Return the [X, Y] coordinate for the center point of the cell that contains the specified text.  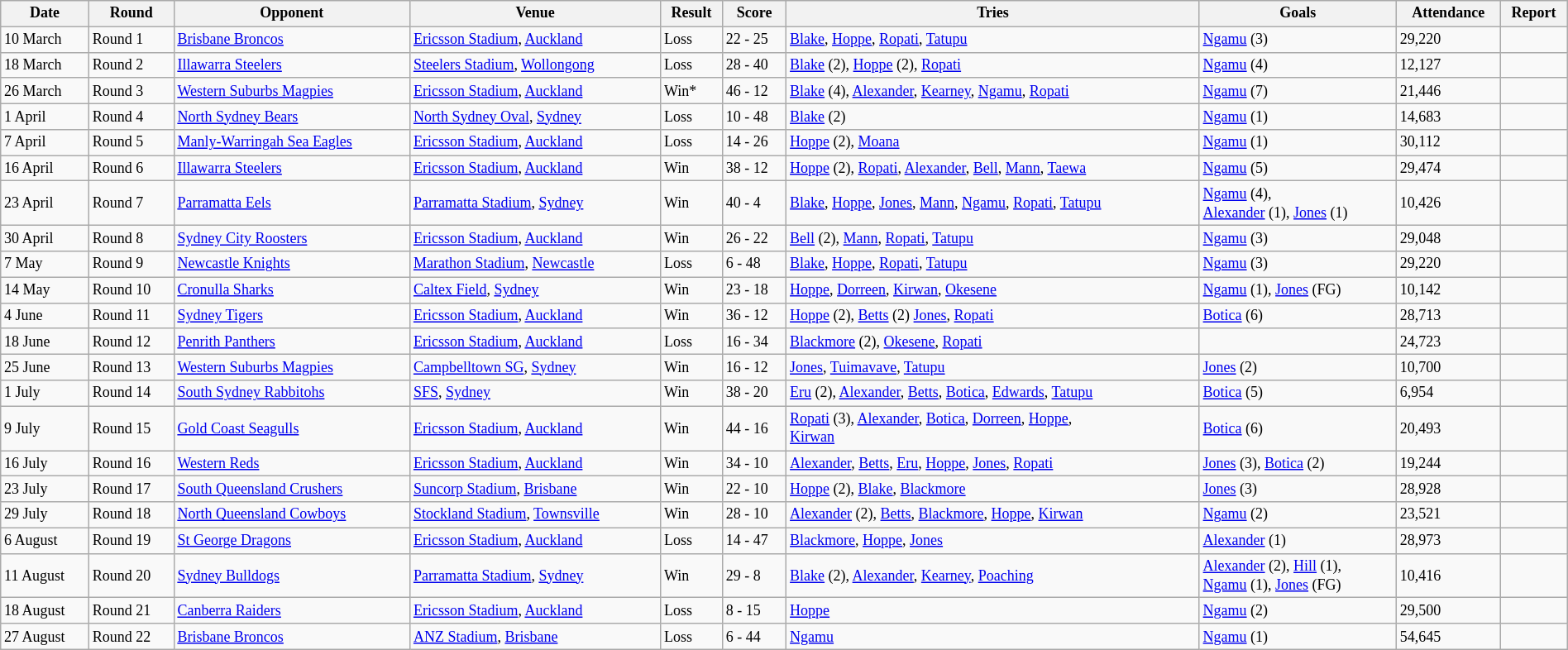
South Queensland Crushers [292, 490]
South Sydney Rabbitohs [292, 394]
Penrith Panthers [292, 341]
Hoppe (2), Ropati, Alexander, Bell, Mann, Taewa [993, 169]
Round 11 [131, 316]
Round 5 [131, 142]
23 July [45, 490]
16 - 12 [754, 367]
30,112 [1447, 142]
16 July [45, 463]
26 - 22 [754, 238]
Ngamu [993, 637]
Alexander, Betts, Eru, Hoppe, Jones, Ropati [993, 463]
Round 12 [131, 341]
7 April [45, 142]
6,954 [1447, 394]
10,426 [1447, 203]
Steelers Stadium, Wollongong [536, 65]
26 March [45, 91]
Round 10 [131, 289]
9 July [45, 428]
14,683 [1447, 116]
Blackmore (2), Okesene, Ropati [993, 341]
Hoppe (2), Blake, Blackmore [993, 490]
Campbelltown SG, Sydney [536, 367]
14 May [45, 289]
6 - 48 [754, 265]
Marathon Stadium, Newcastle [536, 265]
Round 13 [131, 367]
46 - 12 [754, 91]
7 May [45, 265]
Score [754, 13]
Ropati (3), Alexander, Botica, Dorreen, Hoppe, Kirwan [993, 428]
1 July [45, 394]
6 - 44 [754, 637]
Round 14 [131, 394]
Jones (3), Botica (2) [1298, 463]
28,713 [1447, 316]
Round 20 [131, 576]
Stockland Stadium, Townsville [536, 514]
1 April [45, 116]
29,474 [1447, 169]
Sydney Bulldogs [292, 576]
Alexander (2), Hill (1), Ngamu (1), Jones (FG) [1298, 576]
Hoppe (2), Moana [993, 142]
Venue [536, 13]
Newcastle Knights [292, 265]
Sydney Tigers [292, 316]
Botica (5) [1298, 394]
54,645 [1447, 637]
29,500 [1447, 610]
North Sydney Bears [292, 116]
38 - 20 [754, 394]
Date [45, 13]
Canberra Raiders [292, 610]
Round 22 [131, 637]
North Sydney Oval, Sydney [536, 116]
Hoppe [993, 610]
24,723 [1447, 341]
Attendance [1447, 13]
Round 8 [131, 238]
Ngamu (4),Alexander (1), Jones (1) [1298, 203]
Western Reds [292, 463]
21,446 [1447, 91]
27 August [45, 637]
8 - 15 [754, 610]
Blackmore, Hoppe, Jones [993, 541]
Blake, Hoppe, Jones, Mann, Ngamu, Ropati, Tatupu [993, 203]
18 August [45, 610]
Ngamu (7) [1298, 91]
Ngamu (4) [1298, 65]
23 April [45, 203]
Gold Coast Seagulls [292, 428]
St George Dragons [292, 541]
Round 21 [131, 610]
Ngamu (1), Jones (FG) [1298, 289]
Cronulla Sharks [292, 289]
19,244 [1447, 463]
Round 9 [131, 265]
10 - 48 [754, 116]
4 June [45, 316]
20,493 [1447, 428]
North Queensland Cowboys [292, 514]
29,048 [1447, 238]
Jones (3) [1298, 490]
Round 2 [131, 65]
30 April [45, 238]
29 - 8 [754, 576]
Round 6 [131, 169]
10 March [45, 40]
40 - 4 [754, 203]
16 - 34 [754, 341]
Alexander (2), Betts, Blackmore, Hoppe, Kirwan [993, 514]
Round 18 [131, 514]
10,700 [1447, 367]
36 - 12 [754, 316]
Alexander (1) [1298, 541]
SFS, Sydney [536, 394]
11 August [45, 576]
10,142 [1447, 289]
29 July [45, 514]
Ngamu (5) [1298, 169]
Sydney City Roosters [292, 238]
28,928 [1447, 490]
Round 17 [131, 490]
Blake (2) [993, 116]
Report [1533, 13]
23 - 18 [754, 289]
44 - 16 [754, 428]
16 April [45, 169]
Tries [993, 13]
22 - 25 [754, 40]
Bell (2), Mann, Ropati, Tatupu [993, 238]
28,973 [1447, 541]
Round 1 [131, 40]
14 - 26 [754, 142]
Manly-Warringah Sea Eagles [292, 142]
Jones, Tuimavave, Tatupu [993, 367]
38 - 12 [754, 169]
Result [691, 13]
Round [131, 13]
Round 7 [131, 203]
Jones (2) [1298, 367]
Blake (4), Alexander, Kearney, Ngamu, Ropati [993, 91]
Round 3 [131, 91]
Eru (2), Alexander, Betts, Botica, Edwards, Tatupu [993, 394]
23,521 [1447, 514]
6 August [45, 541]
Suncorp Stadium, Brisbane [536, 490]
Hoppe (2), Betts (2) Jones, Ropati [993, 316]
22 - 10 [754, 490]
Caltex Field, Sydney [536, 289]
10,416 [1447, 576]
28 - 10 [754, 514]
18 June [45, 341]
Win* [691, 91]
Hoppe, Dorreen, Kirwan, Okesene [993, 289]
18 March [45, 65]
Round 15 [131, 428]
12,127 [1447, 65]
Blake (2), Alexander, Kearney, Poaching [993, 576]
25 June [45, 367]
Blake (2), Hoppe (2), Ropati [993, 65]
ANZ Stadium, Brisbane [536, 637]
28 - 40 [754, 65]
Round 16 [131, 463]
14 - 47 [754, 541]
Round 19 [131, 541]
Goals [1298, 13]
Round 4 [131, 116]
34 - 10 [754, 463]
Parramatta Eels [292, 203]
Opponent [292, 13]
